From the cell containing the given text, extract its center point as [x, y] coordinate. 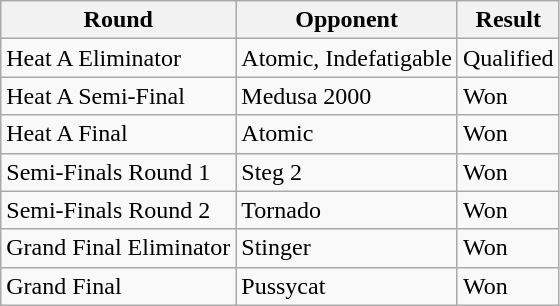
Semi-Finals Round 2 [118, 210]
Tornado [347, 210]
Opponent [347, 20]
Qualified [508, 58]
Heat A Final [118, 134]
Pussycat [347, 286]
Atomic, Indefatigable [347, 58]
Heat A Semi-Final [118, 96]
Round [118, 20]
Steg 2 [347, 172]
Heat A Eliminator [118, 58]
Stinger [347, 248]
Semi-Finals Round 1 [118, 172]
Result [508, 20]
Medusa 2000 [347, 96]
Atomic [347, 134]
Grand Final [118, 286]
Grand Final Eliminator [118, 248]
